Locate the cell with the specified text and output its (x, y) center coordinate. 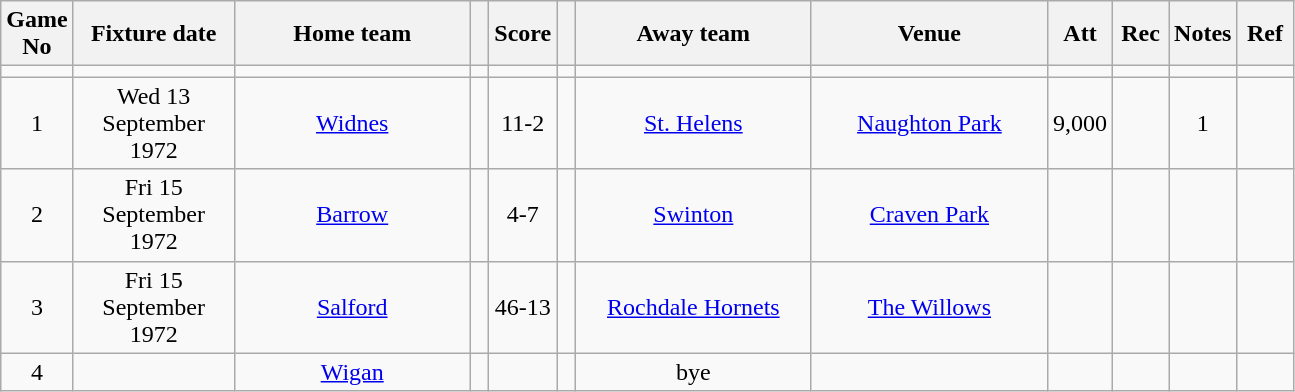
Wed 13 September 1972 (154, 123)
11-2 (523, 123)
4 (37, 372)
St. Helens (693, 123)
3 (37, 307)
Ref (1265, 34)
46-13 (523, 307)
Venue (929, 34)
4-7 (523, 215)
Craven Park (929, 215)
Naughton Park (929, 123)
Game No (37, 34)
Score (523, 34)
9,000 (1080, 123)
Barrow (352, 215)
Salford (352, 307)
Rec (1141, 34)
bye (693, 372)
Away team (693, 34)
The Willows (929, 307)
Swinton (693, 215)
2 (37, 215)
Widnes (352, 123)
Att (1080, 34)
Home team (352, 34)
Wigan (352, 372)
Fixture date (154, 34)
Notes (1203, 34)
Rochdale Hornets (693, 307)
